Identify which cell holds the provided text, then report its (x, y) central coordinate. 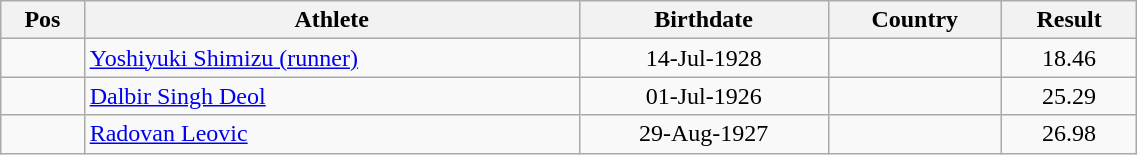
Athlete (332, 20)
29-Aug-1927 (704, 134)
26.98 (1068, 134)
14-Jul-1928 (704, 58)
Pos (42, 20)
Radovan Leovic (332, 134)
18.46 (1068, 58)
Yoshiyuki Shimizu (runner) (332, 58)
Result (1068, 20)
01-Jul-1926 (704, 96)
Birthdate (704, 20)
Dalbir Singh Deol (332, 96)
25.29 (1068, 96)
Country (914, 20)
